Search for the cell housing the specified text and yield its [X, Y] center coordinate. 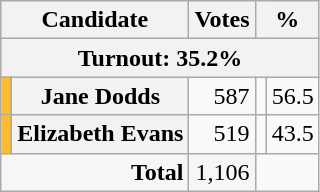
Turnout: 35.2% [160, 58]
43.5 [292, 134]
Total [95, 172]
Elizabeth Evans [100, 134]
587 [222, 96]
56.5 [292, 96]
1,106 [222, 172]
Jane Dodds [100, 96]
% [287, 20]
Votes [222, 20]
Candidate [95, 20]
519 [222, 134]
